Return [x, y] of the center of cell containing provided text 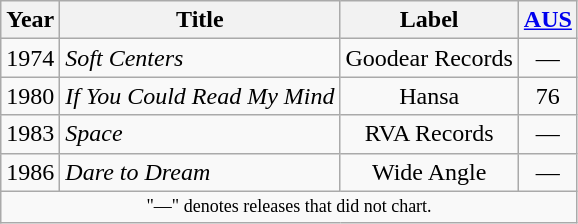
1980 [30, 96]
"—" denotes releases that did not chart. [290, 206]
Year [30, 20]
Wide Angle [429, 172]
Goodear Records [429, 58]
Hansa [429, 96]
If You Could Read My Mind [200, 96]
Label [429, 20]
1986 [30, 172]
1983 [30, 134]
1974 [30, 58]
Dare to Dream [200, 172]
76 [548, 96]
RVA Records [429, 134]
Space [200, 134]
Title [200, 20]
AUS [548, 20]
Soft Centers [200, 58]
